Return the (X, Y) coordinate for the center point of the cell that contains the specified text.  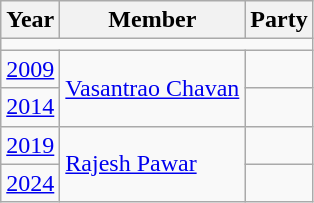
2009 (30, 69)
Rajesh Pawar (152, 164)
Vasantrao Chavan (152, 88)
2024 (30, 183)
Party (279, 20)
2014 (30, 107)
2019 (30, 145)
Member (152, 20)
Year (30, 20)
